Return (x, y) of the center of cell containing provided text 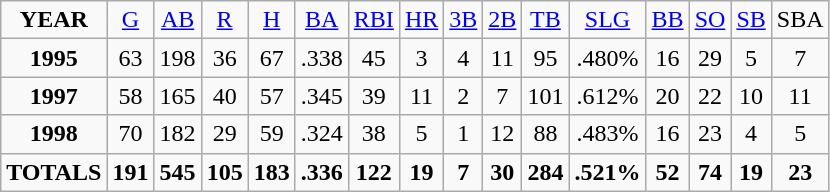
.345 (322, 96)
YEAR (54, 20)
88 (546, 134)
105 (224, 172)
57 (272, 96)
122 (374, 172)
20 (668, 96)
1997 (54, 96)
BB (668, 20)
1995 (54, 58)
SB (751, 20)
1 (464, 134)
59 (272, 134)
70 (130, 134)
H (272, 20)
.480% (608, 58)
63 (130, 58)
.521% (608, 172)
95 (546, 58)
SO (710, 20)
.336 (322, 172)
74 (710, 172)
182 (178, 134)
2B (502, 20)
67 (272, 58)
183 (272, 172)
36 (224, 58)
RBI (374, 20)
545 (178, 172)
45 (374, 58)
3 (421, 58)
TOTALS (54, 172)
52 (668, 172)
191 (130, 172)
101 (546, 96)
.324 (322, 134)
.338 (322, 58)
AB (178, 20)
58 (130, 96)
TB (546, 20)
2 (464, 96)
SLG (608, 20)
HR (421, 20)
10 (751, 96)
40 (224, 96)
22 (710, 96)
165 (178, 96)
38 (374, 134)
39 (374, 96)
BA (322, 20)
30 (502, 172)
284 (546, 172)
1998 (54, 134)
R (224, 20)
.612% (608, 96)
G (130, 20)
SBA (800, 20)
.483% (608, 134)
12 (502, 134)
3B (464, 20)
198 (178, 58)
